Search for the cell housing the specified text and yield its [X, Y] center coordinate. 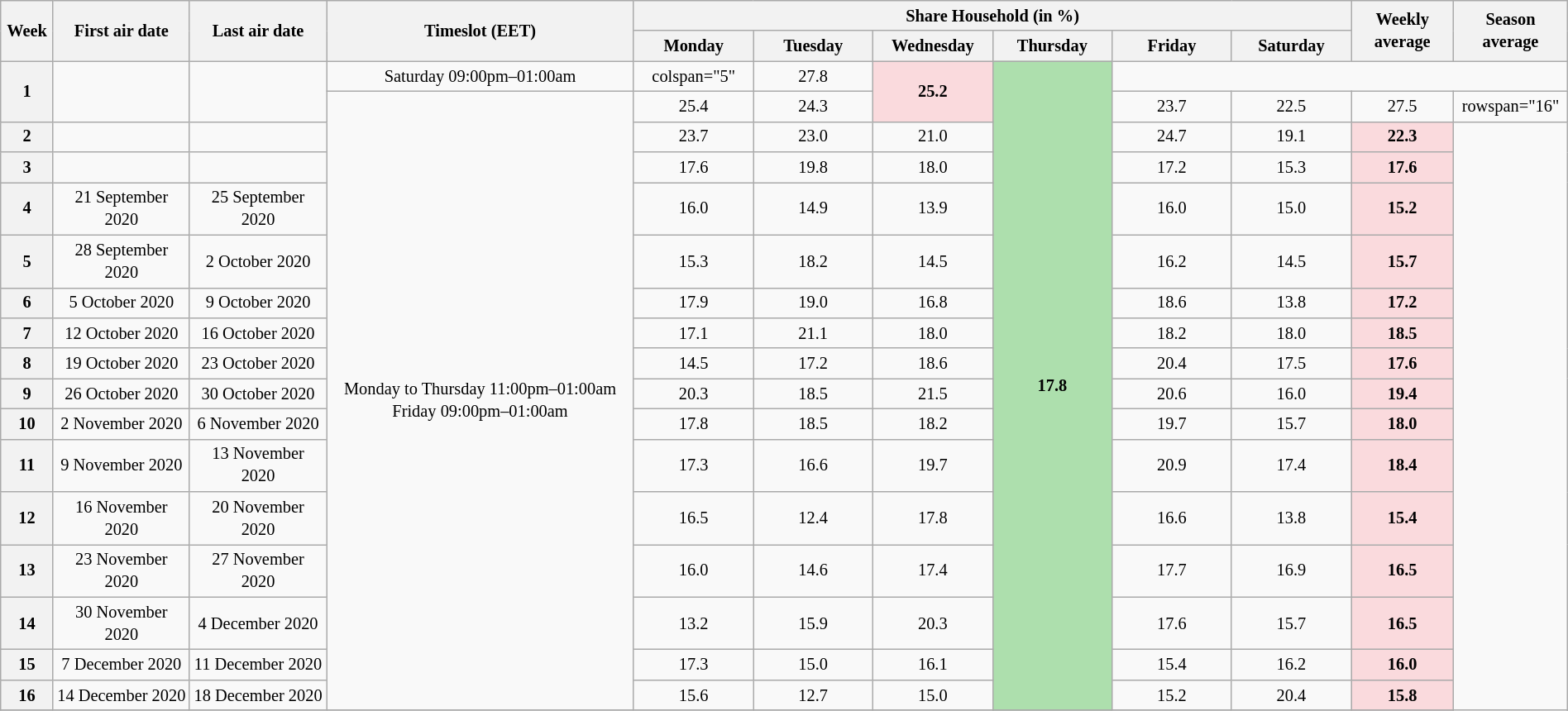
14 December 2020 [121, 694]
20.6 [1173, 394]
7 December 2020 [121, 665]
Saturday 09:00pm–01:00am [480, 76]
16.1 [933, 665]
4 [26, 208]
18.4 [1403, 465]
21 September 2020 [121, 208]
5 October 2020 [121, 303]
19.8 [814, 167]
21.0 [933, 137]
23 November 2020 [121, 570]
Tuesday [814, 46]
13 [26, 570]
23.0 [814, 137]
16.8 [933, 303]
27.5 [1403, 106]
Friday [1173, 46]
Weeklyaverage [1403, 30]
11 December 2020 [258, 665]
13 November 2020 [258, 465]
24.3 [814, 106]
11 [26, 465]
22.3 [1403, 137]
20 November 2020 [258, 518]
15.9 [814, 623]
16 [26, 694]
2 October 2020 [258, 261]
23 October 2020 [258, 364]
19 October 2020 [121, 364]
2 [26, 137]
25.4 [693, 106]
7 [26, 332]
2 November 2020 [121, 423]
16.9 [1292, 570]
14.9 [814, 208]
16 October 2020 [258, 332]
30 November 2020 [121, 623]
14 [26, 623]
20.9 [1173, 465]
12 [26, 518]
Thursday [1052, 46]
Monday to Thursday 11:00pm–01:00amFriday 09:00pm–01:00am [480, 400]
19.4 [1403, 394]
Monday [693, 46]
19.1 [1292, 137]
12 October 2020 [121, 332]
22.5 [1292, 106]
17.5 [1292, 364]
25.2 [933, 91]
12.4 [814, 518]
First air date [121, 30]
13.2 [693, 623]
6 November 2020 [258, 423]
Saturday [1292, 46]
Week [26, 30]
27.8 [814, 76]
17.1 [693, 332]
9 [26, 394]
1 [26, 91]
Share Household (in %) [992, 15]
13.9 [933, 208]
8 [26, 364]
3 [26, 167]
Wednesday [933, 46]
Last air date [258, 30]
17.7 [1173, 570]
24.7 [1173, 137]
14.6 [814, 570]
26 October 2020 [121, 394]
15.6 [693, 694]
15 [26, 665]
9 October 2020 [258, 303]
Timeslot (EET) [480, 30]
colspan="5" [693, 76]
10 [26, 423]
17.9 [693, 303]
21.1 [814, 332]
15.8 [1403, 694]
27 November 2020 [258, 570]
19.0 [814, 303]
Seasonaverage [1511, 30]
rowspan="16" [1511, 106]
30 October 2020 [258, 394]
9 November 2020 [121, 465]
4 December 2020 [258, 623]
16 November 2020 [121, 518]
28 September 2020 [121, 261]
25 September 2020 [258, 208]
21.5 [933, 394]
12.7 [814, 694]
18 December 2020 [258, 694]
6 [26, 303]
5 [26, 261]
